Detect which cell encompasses the target text, then output its [X, Y] center coordinate. 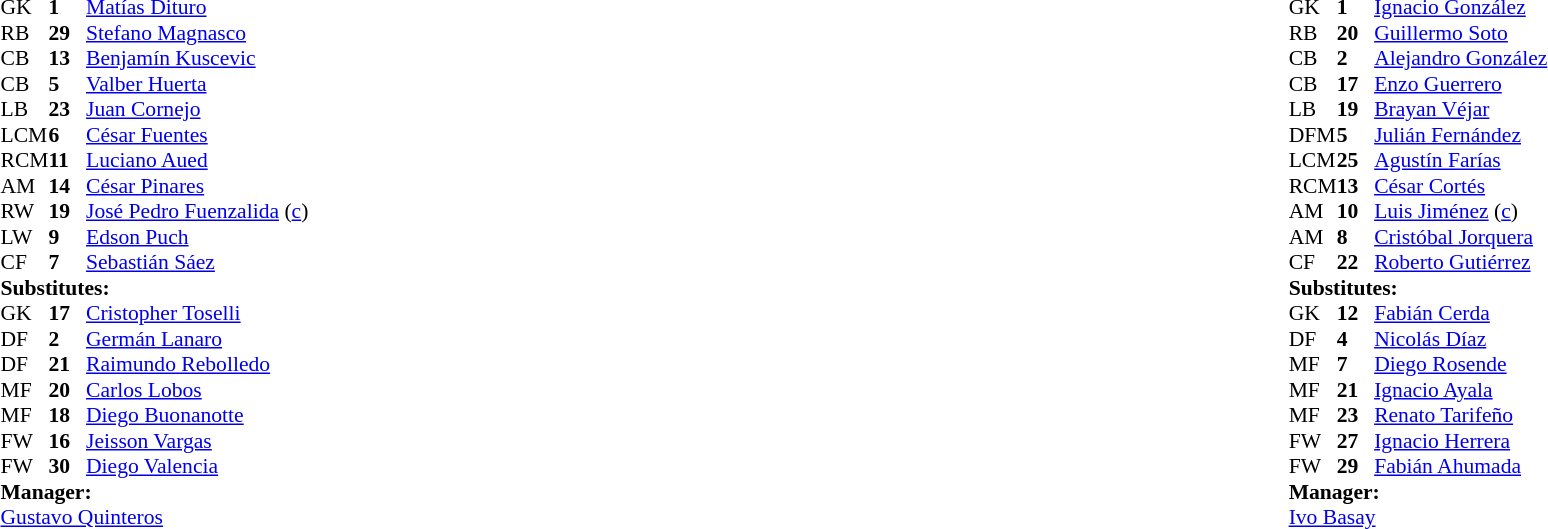
Diego Buonanotte [197, 415]
30 [67, 467]
Valber Huerta [197, 84]
Nicolás Díaz [1460, 339]
18 [67, 415]
22 [1356, 263]
Diego Valencia [197, 467]
Luis Jiménez (c) [1460, 211]
Ignacio Ayala [1460, 390]
José Pedro Fuenzalida (c) [197, 211]
16 [67, 441]
Jeisson Vargas [197, 441]
Stefano Magnasco [197, 33]
Juan Cornejo [197, 109]
RW [24, 211]
Benjamín Kuscevic [197, 59]
Cristopher Toselli [197, 313]
Fabián Ahumada [1460, 467]
Ignacio Herrera [1460, 441]
Brayan Véjar [1460, 109]
Enzo Guerrero [1460, 84]
Alejandro González [1460, 59]
Luciano Aued [197, 161]
Diego Rosende [1460, 365]
Renato Tarifeño [1460, 415]
10 [1356, 211]
4 [1356, 339]
Julián Fernández [1460, 135]
9 [67, 237]
Sebastián Sáez [197, 263]
DFM [1313, 135]
Carlos Lobos [197, 390]
LW [24, 237]
César Pinares [197, 186]
Agustín Farías [1460, 161]
Fabián Cerda [1460, 313]
Roberto Gutiérrez [1460, 263]
12 [1356, 313]
Guillermo Soto [1460, 33]
Cristóbal Jorquera [1460, 237]
27 [1356, 441]
11 [67, 161]
8 [1356, 237]
César Fuentes [197, 135]
6 [67, 135]
Edson Puch [197, 237]
14 [67, 186]
Raimundo Rebolledo [197, 365]
Germán Lanaro [197, 339]
25 [1356, 161]
César Cortés [1460, 186]
